Detect which cell encompasses the target text, then output its (X, Y) center coordinate. 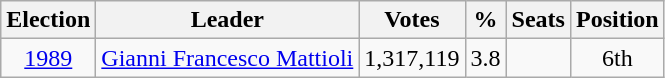
Election (48, 20)
Leader (228, 20)
1989 (48, 58)
Votes (412, 20)
Seats (538, 20)
1,317,119 (412, 58)
6th (617, 58)
3.8 (486, 58)
Position (617, 20)
% (486, 20)
Gianni Francesco Mattioli (228, 58)
